Extract the [X, Y] coordinate from the center of the cell holding the provided text.  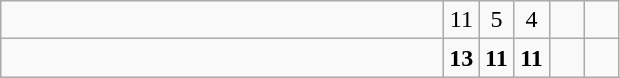
5 [496, 20]
4 [532, 20]
13 [462, 58]
